From the cell containing the given text, extract its center point as [X, Y] coordinate. 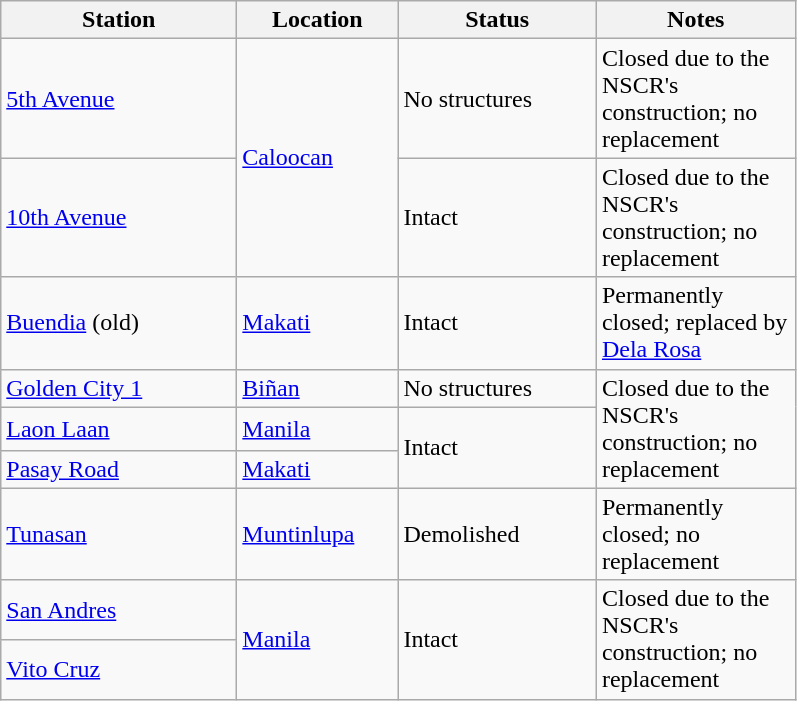
Permanently closed; replaced by Dela Rosa [696, 323]
Golden City 1 [119, 388]
Biñan [318, 388]
Vito Cruz [119, 670]
10th Avenue [119, 218]
Buendia (old) [119, 323]
Pasay Road [119, 469]
Tunasan [119, 534]
5th Avenue [119, 98]
Status [498, 20]
Muntinlupa [318, 534]
Demolished [498, 534]
Notes [696, 20]
Laon Laan [119, 428]
Location [318, 20]
San Andres [119, 610]
Permanently closed; no replacement [696, 534]
Caloocan [318, 158]
Station [119, 20]
